For the text-containing cell, return its midpoint in (x, y) coordinate format. 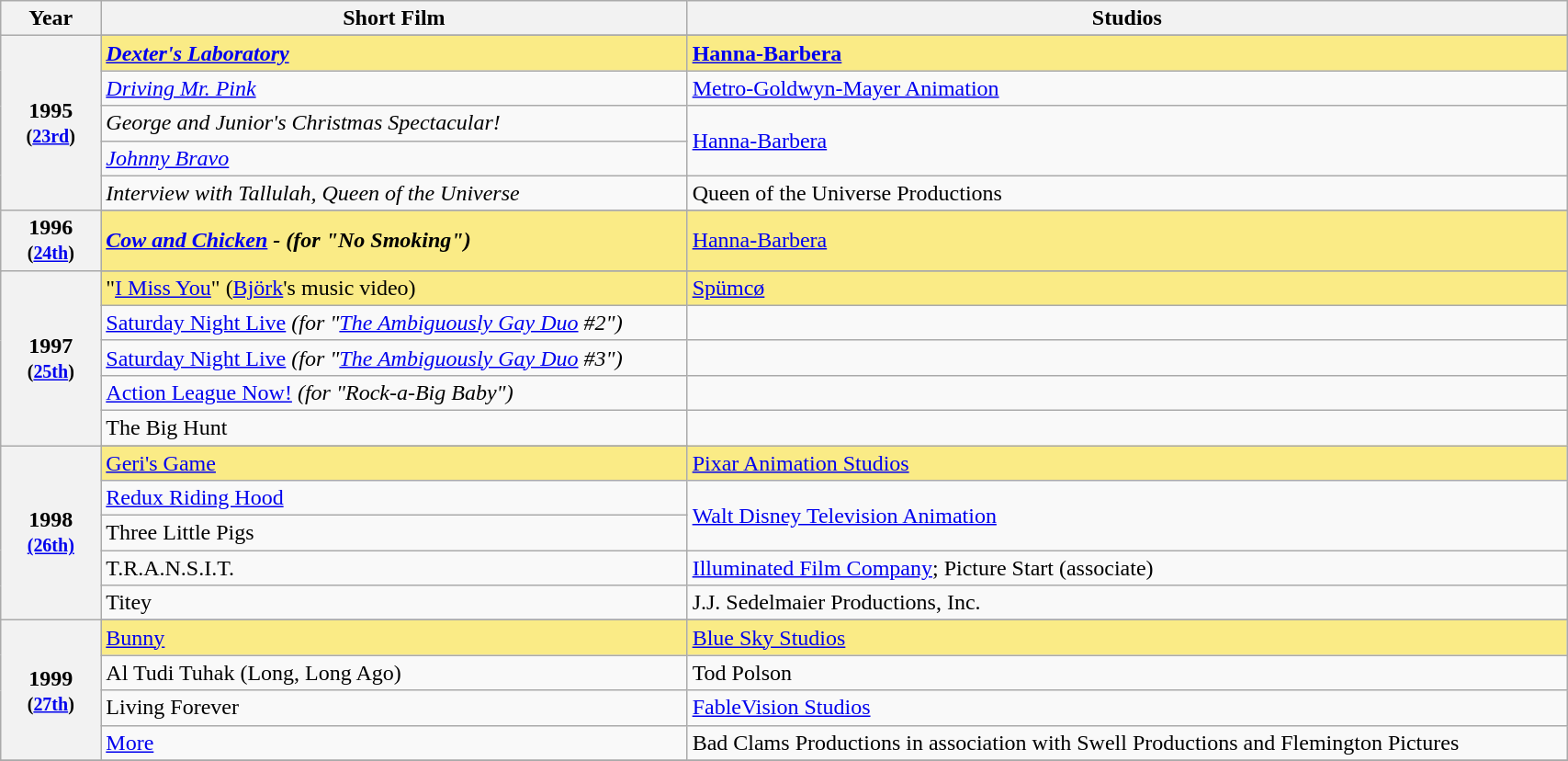
Cow and Chicken - (for "No Smoking") (394, 241)
Saturday Night Live (for "The Ambiguously Gay Duo #2") (394, 323)
Three Little Pigs (394, 533)
Walt Disney Television Animation (1127, 516)
1996 (24th) (51, 241)
Tod Polson (1127, 673)
FableVision Studios (1127, 708)
Interview with Tallulah, Queen of the Universe (394, 193)
Illuminated Film Company; Picture Start (associate) (1127, 568)
Year (51, 18)
1997 (25th) (51, 358)
Bad Clams Productions in association with Swell Productions and Flemington Pictures (1127, 743)
"I Miss You" (Björk's music video) (394, 288)
The Big Hunt (394, 427)
George and Junior's Christmas Spectacular! (394, 123)
J.J. Sedelmaier Productions, Inc. (1127, 603)
Dexter's Laboratory (394, 53)
Titey (394, 603)
Queen of the Universe Productions (1127, 193)
Saturday Night Live (for "The Ambiguously Gay Duo #3") (394, 358)
Al Tudi Tuhak (Long, Long Ago) (394, 673)
Bunny (394, 638)
Studios (1127, 18)
Metro-Goldwyn-Mayer Animation (1127, 88)
T.R.A.N.S.I.T. (394, 568)
Redux Riding Hood (394, 498)
Johnny Bravo (394, 158)
Action League Now! (for "Rock-a-Big Baby") (394, 392)
Spümcø (1127, 288)
More (394, 743)
1999 (27th) (51, 690)
Blue Sky Studios (1127, 638)
Short Film (394, 18)
Driving Mr. Pink (394, 88)
Living Forever (394, 708)
1998(26th) (51, 532)
Geri's Game (394, 462)
1995 (23rd) (51, 123)
Pixar Animation Studios (1127, 462)
